Capture the cell that displays the provided text and extract its (X, Y) central coordinate. 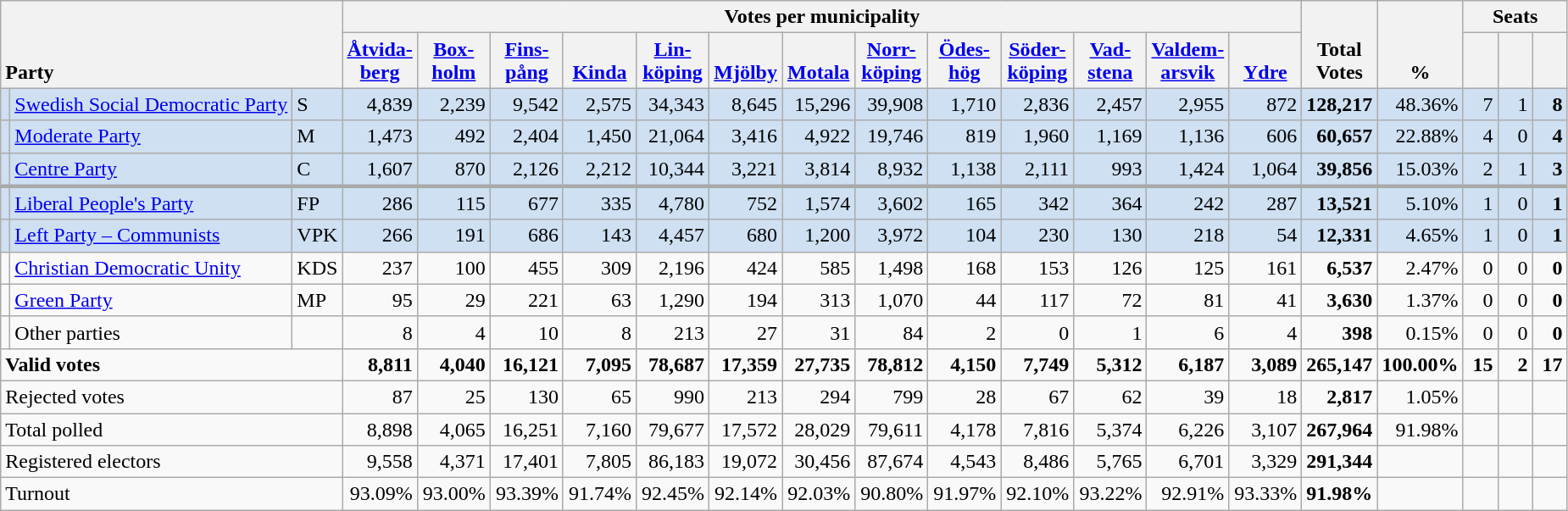
8,932 (892, 169)
Lin- köping (672, 61)
Votes per municipality (822, 17)
5,312 (1110, 364)
128,217 (1339, 104)
62 (1110, 397)
54 (1265, 236)
13,521 (1339, 203)
4,780 (672, 203)
2,212 (599, 169)
4,178 (965, 430)
29 (453, 300)
Åtvida- berg (380, 61)
161 (1265, 268)
MP (317, 300)
3,329 (1265, 462)
1,710 (965, 104)
Valid votes (171, 364)
168 (965, 268)
872 (1265, 104)
455 (526, 268)
34,343 (672, 104)
92.45% (672, 494)
993 (1110, 169)
266 (380, 236)
7 (1480, 104)
2,126 (526, 169)
92.91% (1188, 494)
17,572 (746, 430)
2,457 (1110, 104)
3,221 (746, 169)
C (317, 169)
313 (819, 300)
93.33% (1265, 494)
15.03% (1421, 169)
78,812 (892, 364)
28 (965, 397)
15 (1480, 364)
Centre Party (151, 169)
27 (746, 332)
267,964 (1339, 430)
FP (317, 203)
585 (819, 268)
2,196 (672, 268)
1,138 (965, 169)
M (317, 136)
91.74% (599, 494)
VPK (317, 236)
17,401 (526, 462)
3,602 (892, 203)
17 (1549, 364)
143 (599, 236)
752 (746, 203)
9,542 (526, 104)
Left Party – Communists (151, 236)
93.00% (453, 494)
Other parties (151, 332)
0.15% (1421, 332)
870 (453, 169)
7,816 (1037, 430)
1,574 (819, 203)
6,537 (1339, 268)
86,183 (672, 462)
4,150 (965, 364)
1,424 (1188, 169)
Mjölby (746, 61)
Seats (1515, 17)
Vad- stena (1110, 61)
677 (526, 203)
3,107 (1265, 430)
115 (453, 203)
1,064 (1265, 169)
% (1421, 44)
6 (1188, 332)
125 (1188, 268)
Christian Democratic Unity (151, 268)
93.22% (1110, 494)
12,331 (1339, 236)
4,922 (819, 136)
218 (1188, 236)
7,805 (599, 462)
265,147 (1339, 364)
93.39% (526, 494)
165 (965, 203)
6,226 (1188, 430)
Swedish Social Democratic Party (151, 104)
Party (171, 44)
Green Party (151, 300)
2,955 (1188, 104)
17,359 (746, 364)
92.10% (1037, 494)
1,473 (380, 136)
10,344 (672, 169)
309 (599, 268)
3,416 (746, 136)
67 (1037, 397)
25 (453, 397)
7,160 (599, 430)
72 (1110, 300)
242 (1188, 203)
39,908 (892, 104)
3,972 (892, 236)
Valdem- arsvik (1188, 61)
92.03% (819, 494)
Ydre (1265, 61)
Total Votes (1339, 44)
8,645 (746, 104)
79,677 (672, 430)
31 (819, 332)
2,836 (1037, 104)
95 (380, 300)
398 (1339, 332)
KDS (317, 268)
492 (453, 136)
79,611 (892, 430)
5,765 (1110, 462)
22.88% (1421, 136)
4,457 (672, 236)
2,111 (1037, 169)
Total polled (171, 430)
Turnout (171, 494)
287 (1265, 203)
100 (453, 268)
191 (453, 236)
8,898 (380, 430)
Söder- köping (1037, 61)
6,701 (1188, 462)
3,814 (819, 169)
Box- holm (453, 61)
10 (526, 332)
87 (380, 397)
Rejected votes (171, 397)
6,187 (1188, 364)
819 (965, 136)
424 (746, 268)
60,657 (1339, 136)
606 (1265, 136)
91.97% (965, 494)
1,169 (1110, 136)
39 (1188, 397)
8,811 (380, 364)
1,136 (1188, 136)
3 (1549, 169)
19,746 (892, 136)
Fins- pång (526, 61)
4,065 (453, 430)
100.00% (1421, 364)
990 (672, 397)
41 (1265, 300)
28,029 (819, 430)
Liberal People's Party (151, 203)
92.14% (746, 494)
104 (965, 236)
364 (1110, 203)
3,089 (1265, 364)
Moderate Party (151, 136)
63 (599, 300)
Norr- köping (892, 61)
194 (746, 300)
1,607 (380, 169)
1,450 (599, 136)
335 (599, 203)
342 (1037, 203)
680 (746, 236)
1,498 (892, 268)
15,296 (819, 104)
48.36% (1421, 104)
65 (599, 397)
Motala (819, 61)
153 (1037, 268)
8,486 (1037, 462)
117 (1037, 300)
1,070 (892, 300)
3,630 (1339, 300)
291,344 (1339, 462)
1.05% (1421, 397)
2,817 (1339, 397)
221 (526, 300)
4,839 (380, 104)
78,687 (672, 364)
286 (380, 203)
84 (892, 332)
30,456 (819, 462)
9,558 (380, 462)
16,251 (526, 430)
4,543 (965, 462)
87,674 (892, 462)
44 (965, 300)
90.80% (892, 494)
7,749 (1037, 364)
Ödes- hög (965, 61)
230 (1037, 236)
21,064 (672, 136)
16,121 (526, 364)
81 (1188, 300)
686 (526, 236)
7,095 (599, 364)
1,290 (672, 300)
237 (380, 268)
4,040 (453, 364)
93.09% (380, 494)
27,735 (819, 364)
18 (1265, 397)
1,200 (819, 236)
Kinda (599, 61)
799 (892, 397)
294 (819, 397)
5.10% (1421, 203)
1,960 (1037, 136)
4,371 (453, 462)
2,404 (526, 136)
19,072 (746, 462)
S (317, 104)
1.37% (1421, 300)
2.47% (1421, 268)
126 (1110, 268)
39,856 (1339, 169)
2,575 (599, 104)
5,374 (1110, 430)
Registered electors (171, 462)
4.65% (1421, 236)
2,239 (453, 104)
